Scan for the cell matching the given text and deliver its (x, y) coordinate at center. 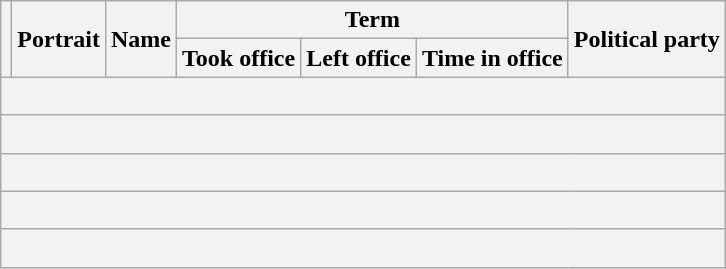
Term (373, 20)
Political party (646, 39)
Left office (359, 58)
Time in office (492, 58)
Name (140, 39)
Took office (239, 58)
Portrait (59, 39)
